Search for the cell housing the specified text and yield its [x, y] center coordinate. 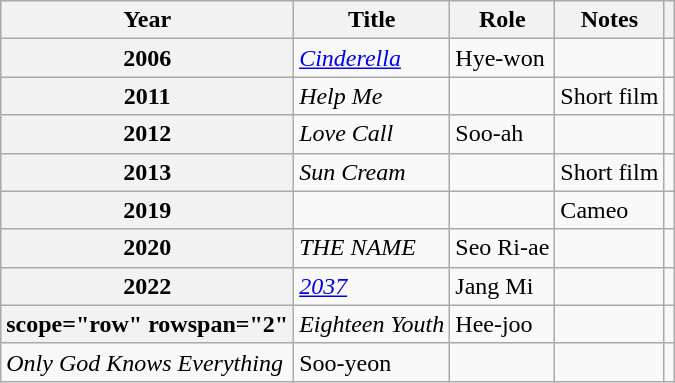
2037 [372, 286]
Seo Ri-ae [502, 248]
Jang Mi [502, 286]
2022 [148, 286]
2020 [148, 248]
Year [148, 20]
2006 [148, 58]
2019 [148, 210]
Sun Cream [372, 172]
2011 [148, 96]
Only God Knows Everything [148, 362]
Role [502, 20]
Love Call [372, 134]
Soo-yeon [372, 362]
Notes [610, 20]
Eighteen Youth [372, 324]
2012 [148, 134]
Cameo [610, 210]
Help Me [372, 96]
THE NAME [372, 248]
scope="row" rowspan="2" [148, 324]
Title [372, 20]
Cinderella [372, 58]
Soo-ah [502, 134]
Hye-won [502, 58]
Hee-joo [502, 324]
2013 [148, 172]
